Pinpoint the cell where the given text exists, returning its (x, y) midpoint coordinate. 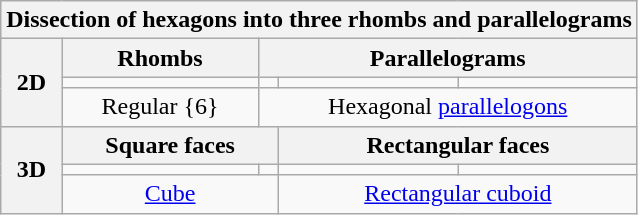
Rhombs (160, 58)
Hexagonal parallelogons (448, 107)
Rectangular faces (458, 145)
Regular {6} (160, 107)
2D (32, 82)
Square faces (170, 145)
3D (32, 170)
Dissection of hexagons into three rhombs and parallelograms (320, 20)
Rectangular cuboid (458, 194)
Parallelograms (448, 58)
Cube (170, 194)
